Pinpoint the cell where the given text exists, returning its (x, y) midpoint coordinate. 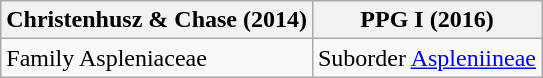
Family Aspleniaceae (157, 58)
Suborder Aspleniineae (426, 58)
PPG I (2016) (426, 20)
Christenhusz & Chase (2014) (157, 20)
